From the cell containing the given text, extract its center point as (X, Y) coordinate. 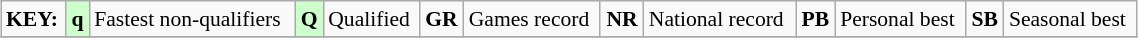
GR (442, 19)
NR (622, 19)
PB (816, 19)
Games record (532, 19)
KEY: (34, 19)
Qualified (371, 19)
Personal best (900, 19)
Fastest non-qualifiers (192, 19)
Q (309, 19)
National record (720, 19)
q (78, 19)
SB (985, 19)
Seasonal best (1070, 19)
